Find where the given text appears and provide that cell's center as (x, y) coordinate. 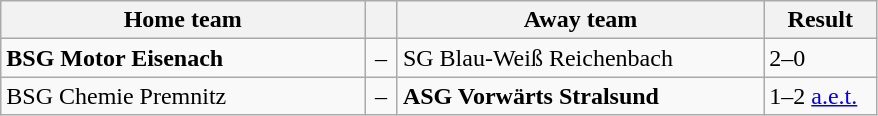
1–2 a.e.t. (820, 96)
Home team (183, 20)
ASG Vorwärts Stralsund (580, 96)
BSG Motor Eisenach (183, 58)
SG Blau-Weiß Reichenbach (580, 58)
Result (820, 20)
Away team (580, 20)
BSG Chemie Premnitz (183, 96)
2–0 (820, 58)
